Locate the cell with the specified text and output its (X, Y) center coordinate. 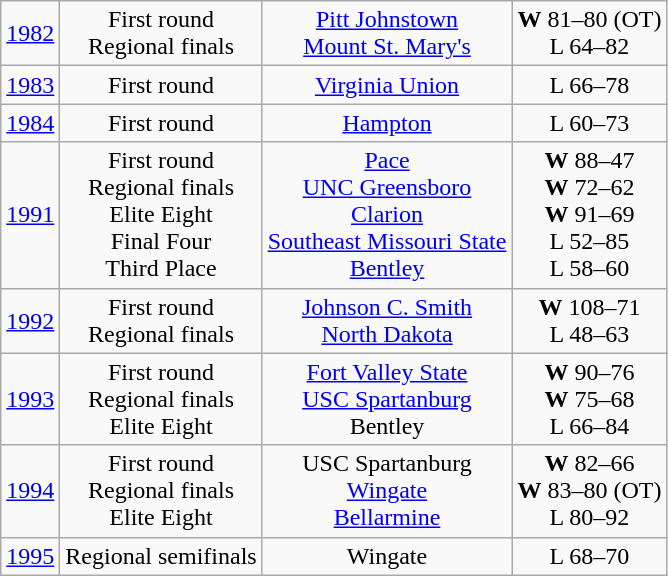
Wingate (387, 556)
Pitt JohnstownMount St. Mary's (387, 34)
W 90–76W 75–68L 66–84 (590, 399)
W 82–66W 83–80 (OT)L 80–92 (590, 491)
Regional semifinals (161, 556)
W 108–71L 48–63 (590, 320)
Hampton (387, 123)
1994 (30, 491)
1983 (30, 85)
W 88–47W 72–62W 91–69L 52–85L 58–60 (590, 215)
1993 (30, 399)
Fort Valley StateUSC SpartanburgBentley (387, 399)
L 66–78 (590, 85)
1991 (30, 215)
PaceUNC GreensboroClarionSoutheast Missouri StateBentley (387, 215)
1982 (30, 34)
1984 (30, 123)
Virginia Union (387, 85)
L 60–73 (590, 123)
W 81–80 (OT)L 64–82 (590, 34)
First roundRegional finalsElite EightFinal FourThird Place (161, 215)
1995 (30, 556)
Johnson C. SmithNorth Dakota (387, 320)
USC SpartanburgWingateBellarmine (387, 491)
1992 (30, 320)
L 68–70 (590, 556)
